Return the [x, y] coordinate for the center point of the cell that contains the specified text.  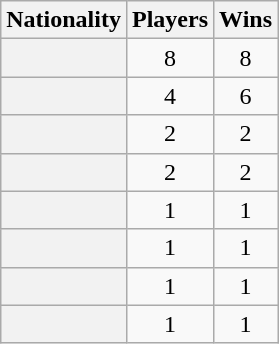
Players [170, 20]
4 [170, 96]
Wins [246, 20]
Nationality [64, 20]
6 [246, 96]
